Pinpoint the cell where the given text exists, returning its (x, y) midpoint coordinate. 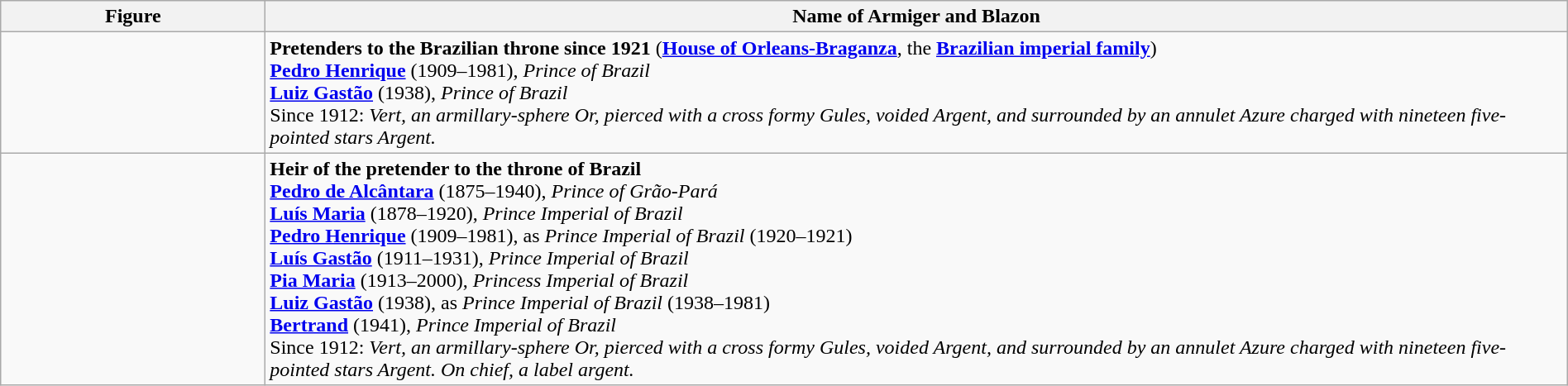
Figure (133, 17)
Name of Armiger and Blazon (916, 17)
